Pinpoint the cell where the given text exists, returning its (X, Y) midpoint coordinate. 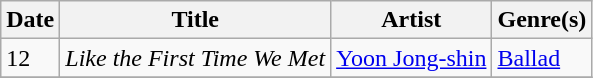
Date (30, 20)
Ballad (542, 58)
Genre(s) (542, 20)
Title (196, 20)
Like the First Time We Met (196, 58)
Artist (412, 20)
12 (30, 58)
Yoon Jong-shin (412, 58)
